Capture the cell that displays the provided text and extract its [x, y] central coordinate. 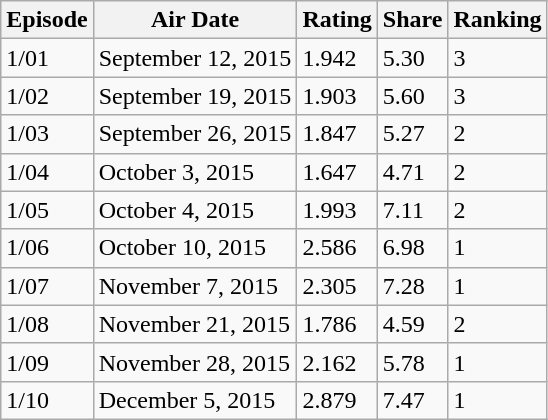
Share [412, 20]
1/01 [47, 58]
Rating [337, 20]
1.647 [337, 172]
September 26, 2015 [195, 134]
2.586 [337, 248]
1/10 [47, 400]
1/06 [47, 248]
October 3, 2015 [195, 172]
Ranking [498, 20]
2.162 [337, 362]
September 12, 2015 [195, 58]
1.993 [337, 210]
November 21, 2015 [195, 324]
1/05 [47, 210]
5.30 [412, 58]
1/03 [47, 134]
Episode [47, 20]
1.847 [337, 134]
7.11 [412, 210]
October 10, 2015 [195, 248]
5.60 [412, 96]
1/08 [47, 324]
1.942 [337, 58]
Air Date [195, 20]
1.903 [337, 96]
2.879 [337, 400]
7.47 [412, 400]
November 7, 2015 [195, 286]
2.305 [337, 286]
5.27 [412, 134]
4.59 [412, 324]
4.71 [412, 172]
1/09 [47, 362]
1.786 [337, 324]
7.28 [412, 286]
1/02 [47, 96]
October 4, 2015 [195, 210]
December 5, 2015 [195, 400]
6.98 [412, 248]
5.78 [412, 362]
September 19, 2015 [195, 96]
1/04 [47, 172]
1/07 [47, 286]
November 28, 2015 [195, 362]
